Provide the (x, y) coordinate of the cell's center where the given text is located.  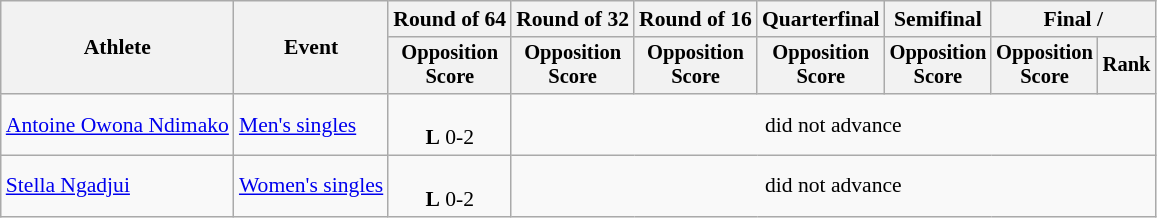
Semifinal (938, 19)
Quarterfinal (821, 19)
Antoine Owona Ndimako (118, 124)
Athlete (118, 48)
Round of 64 (450, 19)
Final / (1073, 19)
Rank (1127, 66)
Men's singles (311, 124)
Women's singles (311, 186)
Stella Ngadjui (118, 186)
Event (311, 48)
Round of 16 (696, 19)
Round of 32 (572, 19)
